Detect which cell encompasses the target text, then output its (X, Y) center coordinate. 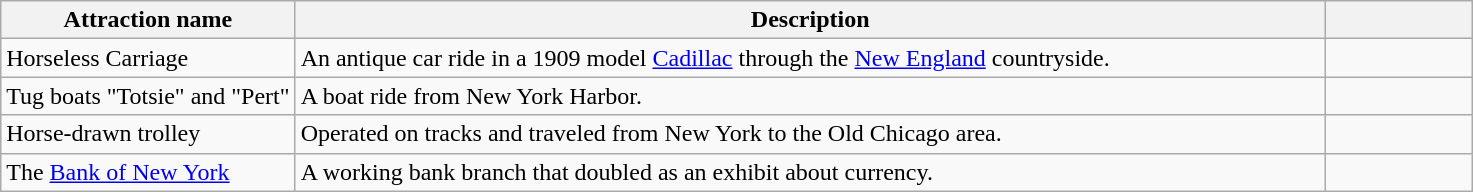
Horse-drawn trolley (148, 134)
Attraction name (148, 20)
The Bank of New York (148, 172)
A boat ride from New York Harbor. (810, 96)
Operated on tracks and traveled from New York to the Old Chicago area. (810, 134)
Horseless Carriage (148, 58)
Description (810, 20)
A working bank branch that doubled as an exhibit about currency. (810, 172)
An antique car ride in a 1909 model Cadillac through the New England countryside. (810, 58)
Tug boats "Totsie" and "Pert" (148, 96)
